Return the [x, y] coordinate for the center point of the cell that contains the specified text.  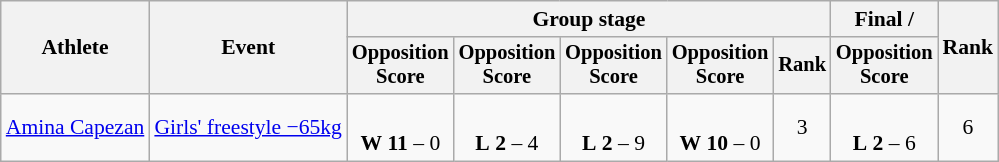
3 [802, 128]
6 [968, 128]
W 10 – 0 [720, 128]
Group stage [589, 19]
L 2 – 4 [508, 128]
Final / [884, 19]
W 11 – 0 [400, 128]
L 2 – 6 [884, 128]
Athlete [76, 48]
Amina Capezan [76, 128]
Event [248, 48]
Girls' freestyle −65kg [248, 128]
L 2 – 9 [614, 128]
